Scan for the cell matching the given text and deliver its [X, Y] coordinate at center. 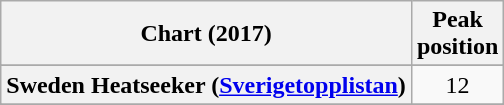
12 [457, 85]
Sweden Heatseeker (Sverigetopplistan) [206, 85]
Chart (2017) [206, 34]
Peakposition [457, 34]
